Identify which cell holds the provided text, then report its [x, y] central coordinate. 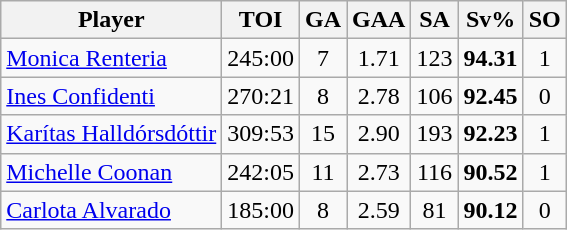
1.71 [379, 58]
92.23 [490, 134]
90.52 [490, 172]
81 [434, 210]
94.31 [490, 58]
SO [544, 20]
270:21 [261, 96]
7 [324, 58]
2.73 [379, 172]
Player [112, 20]
2.90 [379, 134]
309:53 [261, 134]
Karítas Halldórsdóttir [112, 134]
TOI [261, 20]
11 [324, 172]
92.45 [490, 96]
Sv% [490, 20]
GA [324, 20]
2.78 [379, 96]
193 [434, 134]
Monica Renteria [112, 58]
15 [324, 134]
GAA [379, 20]
SA [434, 20]
185:00 [261, 210]
242:05 [261, 172]
Ines Confidenti [112, 96]
106 [434, 96]
123 [434, 58]
Michelle Coonan [112, 172]
116 [434, 172]
Carlota Alvarado [112, 210]
2.59 [379, 210]
90.12 [490, 210]
245:00 [261, 58]
